Scan for the cell matching the given text and deliver its [X, Y] coordinate at center. 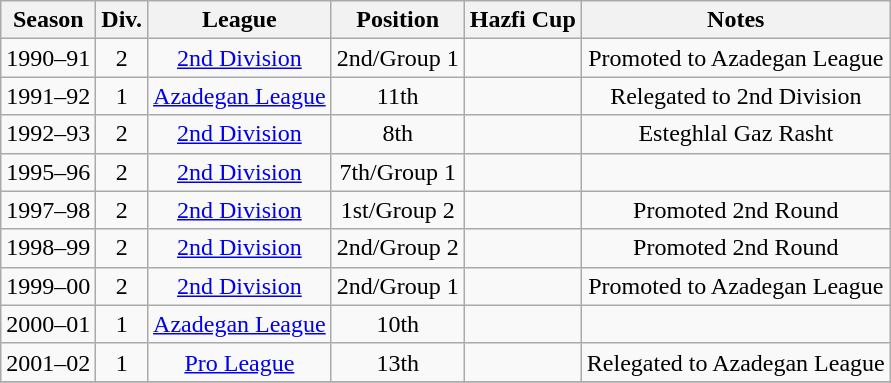
Relegated to Azadegan League [736, 362]
Relegated to 2nd Division [736, 96]
Notes [736, 20]
1st/Group 2 [398, 210]
Div. [122, 20]
1998–99 [48, 248]
Esteghlal Gaz Rasht [736, 134]
Season [48, 20]
1995–96 [48, 172]
1999–00 [48, 286]
1990–91 [48, 58]
Position [398, 20]
1997–98 [48, 210]
11th [398, 96]
League [240, 20]
2001–02 [48, 362]
7th/Group 1 [398, 172]
1991–92 [48, 96]
2000–01 [48, 324]
13th [398, 362]
Pro League [240, 362]
10th [398, 324]
Hazfi Cup [522, 20]
2nd/Group 2 [398, 248]
1992–93 [48, 134]
8th [398, 134]
